Output the (x, y) coordinate of the center of the cell containing the given text.  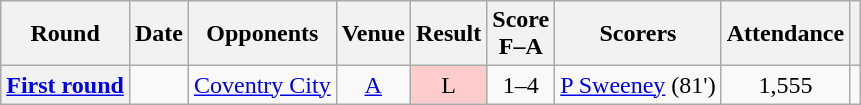
Round (66, 34)
Scorers (638, 34)
A (373, 85)
P Sweeney (81') (638, 85)
L (448, 85)
Coventry City (262, 85)
Attendance (785, 34)
Opponents (262, 34)
Date (158, 34)
1,555 (785, 85)
Venue (373, 34)
1–4 (521, 85)
First round (66, 85)
ScoreF–A (521, 34)
Result (448, 34)
